Find where the given text appears and provide that cell's center as (X, Y) coordinate. 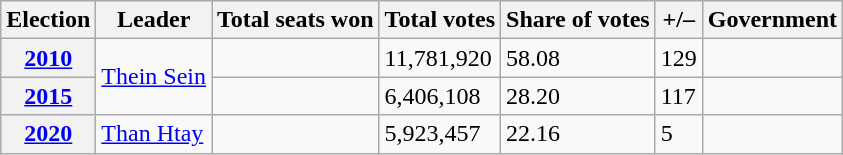
5,923,457 (440, 134)
Thein Sein (154, 77)
22.16 (578, 134)
Total seats won (296, 20)
2015 (48, 96)
Leader (154, 20)
117 (678, 96)
6,406,108 (440, 96)
Election (48, 20)
Than Htay (154, 134)
+/– (678, 20)
129 (678, 58)
Total votes (440, 20)
5 (678, 134)
2010 (48, 58)
2020 (48, 134)
28.20 (578, 96)
Government (772, 20)
Share of votes (578, 20)
58.08 (578, 58)
11,781,920 (440, 58)
